Scan for the cell matching the given text and deliver its [X, Y] coordinate at center. 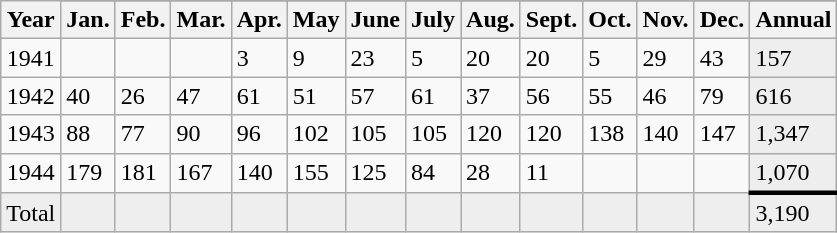
102 [316, 134]
57 [375, 96]
1943 [31, 134]
55 [610, 96]
29 [666, 58]
11 [551, 173]
Annual [794, 20]
Total [31, 213]
1944 [31, 173]
1942 [31, 96]
Feb. [143, 20]
3,190 [794, 213]
43 [722, 58]
Dec. [722, 20]
125 [375, 173]
Apr. [259, 20]
181 [143, 173]
147 [722, 134]
88 [88, 134]
Year [31, 20]
167 [201, 173]
84 [432, 173]
1,347 [794, 134]
1941 [31, 58]
26 [143, 96]
51 [316, 96]
37 [491, 96]
Mar. [201, 20]
90 [201, 134]
23 [375, 58]
Sept. [551, 20]
47 [201, 96]
Oct. [610, 20]
May [316, 20]
Nov. [666, 20]
79 [722, 96]
155 [316, 173]
616 [794, 96]
40 [88, 96]
179 [88, 173]
157 [794, 58]
96 [259, 134]
Jan. [88, 20]
138 [610, 134]
28 [491, 173]
46 [666, 96]
3 [259, 58]
56 [551, 96]
77 [143, 134]
Aug. [491, 20]
1,070 [794, 173]
July [432, 20]
9 [316, 58]
June [375, 20]
